Search for the cell housing the specified text and yield its [X, Y] center coordinate. 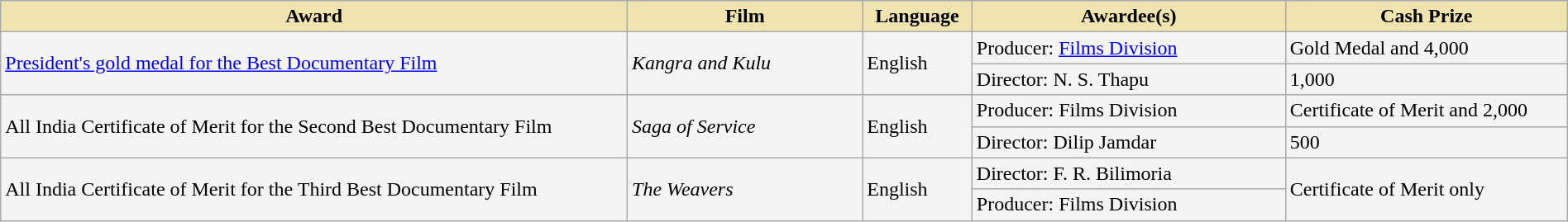
500 [1426, 142]
The Weavers [745, 189]
Director: F. R. Bilimoria [1128, 173]
Film [745, 17]
All India Certificate of Merit for the Second Best Documentary Film [314, 126]
Director: Dilip Jamdar [1128, 142]
All India Certificate of Merit for the Third Best Documentary Film [314, 189]
President's gold medal for the Best Documentary Film [314, 64]
Cash Prize [1426, 17]
Certificate of Merit and 2,000 [1426, 111]
Awardee(s) [1128, 17]
Award [314, 17]
Gold Medal and 4,000 [1426, 48]
Kangra and Kulu [745, 64]
Certificate of Merit only [1426, 189]
Saga of Service [745, 126]
Director: N. S. Thapu [1128, 79]
1,000 [1426, 79]
Language [918, 17]
